Locate the cell with the specified text and output its [X, Y] center coordinate. 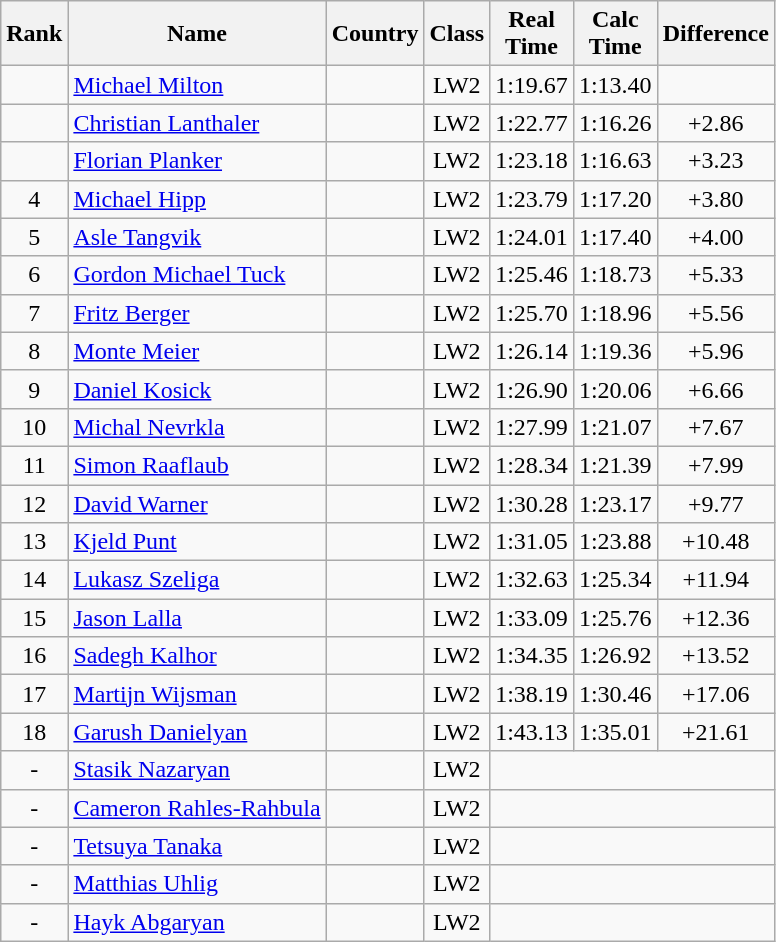
1:25.70 [532, 313]
Tetsuya Tanaka [197, 846]
+13.52 [716, 656]
Fritz Berger [197, 313]
1:18.96 [615, 313]
Cameron Rahles-Rahbula [197, 808]
+17.06 [716, 694]
1:21.39 [615, 465]
1:19.67 [532, 85]
17 [34, 694]
1:23.79 [532, 199]
+4.00 [716, 237]
1:38.19 [532, 694]
Daniel Kosick [197, 389]
+21.61 [716, 732]
Class [457, 34]
+2.86 [716, 123]
1:21.07 [615, 427]
Simon Raaflaub [197, 465]
Stasik Nazaryan [197, 770]
1:13.40 [615, 85]
1:23.18 [532, 161]
1:43.13 [532, 732]
+3.23 [716, 161]
16 [34, 656]
1:25.34 [615, 580]
CalcTime [615, 34]
1:34.35 [532, 656]
Hayk Abgaryan [197, 922]
1:22.77 [532, 123]
1:30.28 [532, 503]
7 [34, 313]
1:26.90 [532, 389]
1:16.63 [615, 161]
1:20.06 [615, 389]
Jason Lalla [197, 618]
18 [34, 732]
Country [375, 34]
Michal Nevrkla [197, 427]
+5.33 [716, 275]
9 [34, 389]
8 [34, 351]
+7.99 [716, 465]
+10.48 [716, 542]
Matthias Uhlig [197, 884]
6 [34, 275]
Florian Planker [197, 161]
1:31.05 [532, 542]
+6.66 [716, 389]
Asle Tangvik [197, 237]
Michael Hipp [197, 199]
David Warner [197, 503]
Rank [34, 34]
1:17.20 [615, 199]
15 [34, 618]
4 [34, 199]
14 [34, 580]
1:23.88 [615, 542]
12 [34, 503]
+12.36 [716, 618]
1:35.01 [615, 732]
Sadegh Kalhor [197, 656]
1:26.92 [615, 656]
1:30.46 [615, 694]
11 [34, 465]
Monte Meier [197, 351]
1:24.01 [532, 237]
+3.80 [716, 199]
+7.67 [716, 427]
+5.56 [716, 313]
Michael Milton [197, 85]
1:16.26 [615, 123]
+5.96 [716, 351]
Gordon Michael Tuck [197, 275]
1:25.46 [532, 275]
1:25.76 [615, 618]
1:18.73 [615, 275]
1:23.17 [615, 503]
+9.77 [716, 503]
Difference [716, 34]
Martijn Wijsman [197, 694]
13 [34, 542]
Christian Lanthaler [197, 123]
5 [34, 237]
Kjeld Punt [197, 542]
1:17.40 [615, 237]
1:28.34 [532, 465]
1:27.99 [532, 427]
Garush Danielyan [197, 732]
10 [34, 427]
1:33.09 [532, 618]
Name [197, 34]
+11.94 [716, 580]
1:26.14 [532, 351]
Lukasz Szeliga [197, 580]
1:19.36 [615, 351]
RealTime [532, 34]
1:32.63 [532, 580]
